Provide the (x, y) coordinate of the cell's center where the given text is located.  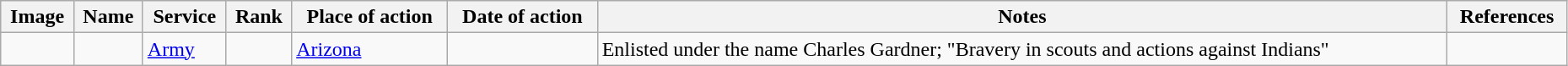
Date of action (523, 17)
Image (37, 17)
Service (184, 17)
Enlisted under the name Charles Gardner; "Bravery in scouts and actions against Indians" (1022, 49)
Name (108, 17)
Notes (1022, 17)
Place of action (369, 17)
References (1507, 17)
Arizona (369, 49)
Rank (258, 17)
Army (184, 49)
